Determine the [X, Y] coordinate at the center of the cell enclosing the given text.  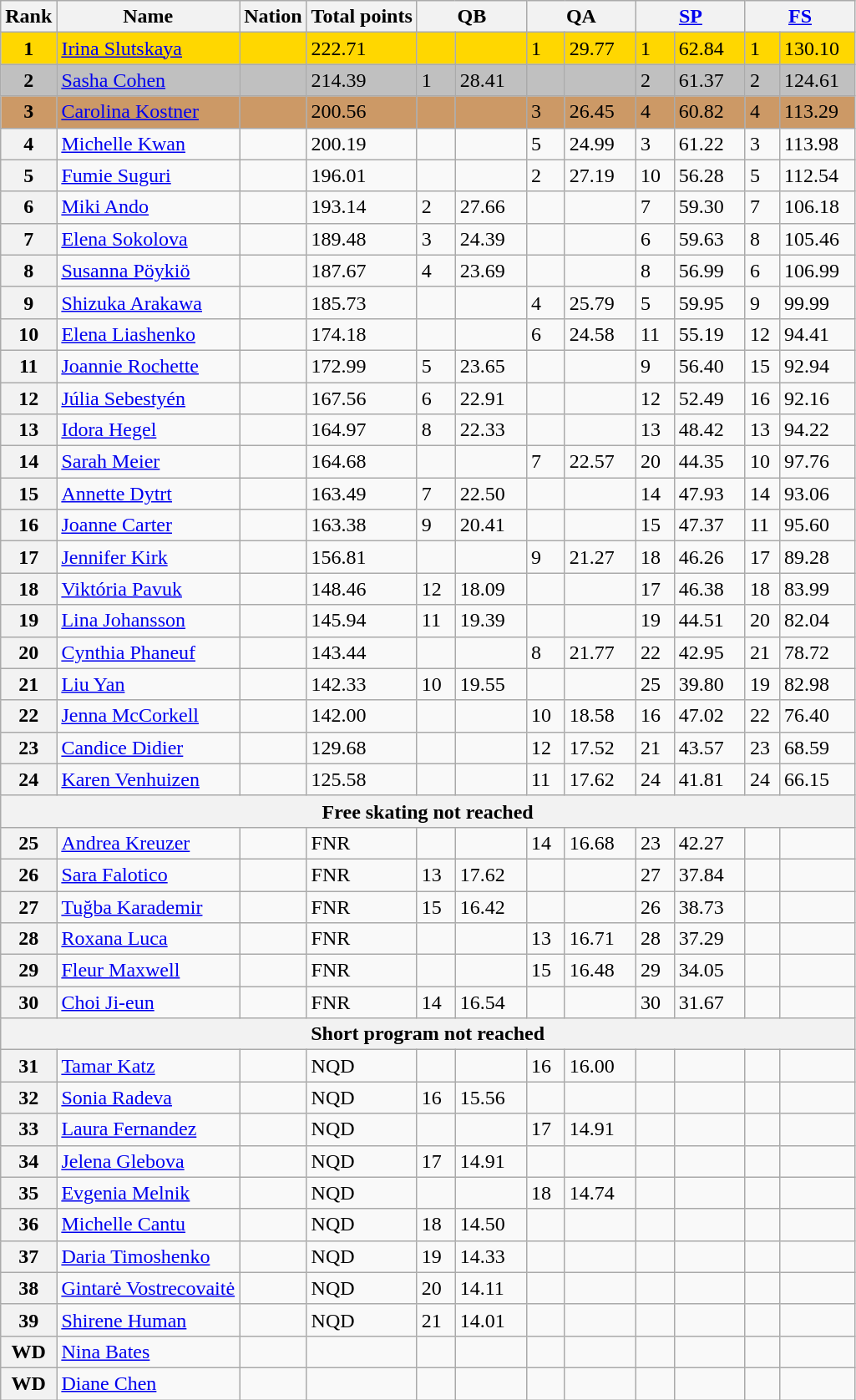
163.49 [362, 494]
44.35 [710, 462]
18.09 [491, 589]
113.29 [817, 112]
189.48 [362, 239]
21.77 [600, 652]
94.41 [817, 334]
16.00 [600, 1066]
Andrea Kreuzer [149, 843]
16.48 [600, 971]
Joannie Rochette [149, 366]
Susanna Pöykiö [149, 271]
Name [149, 17]
21.27 [600, 557]
200.19 [362, 144]
47.02 [710, 716]
17.52 [600, 748]
Tamar Katz [149, 1066]
SP [690, 17]
59.63 [710, 239]
Fumie Suguri [149, 175]
31.67 [710, 1002]
Candice Didier [149, 748]
130.10 [817, 48]
Lina Johansson [149, 621]
142.00 [362, 716]
93.06 [817, 494]
Carolina Kostner [149, 112]
33 [28, 1129]
16.68 [600, 843]
41.81 [710, 779]
27.19 [600, 175]
55.19 [710, 334]
Choi Ji-eun [149, 1002]
Sasha Cohen [149, 80]
16.71 [600, 939]
42.95 [710, 652]
14.11 [491, 1288]
Elena Liashenko [149, 334]
105.46 [817, 239]
Tuğba Karademir [149, 906]
56.40 [710, 366]
Sara Falotico [149, 875]
28.41 [491, 80]
113.98 [817, 144]
20.41 [491, 525]
22.57 [600, 462]
Júlia Sebestyén [149, 398]
39.80 [710, 684]
Liu Yan [149, 684]
19.39 [491, 621]
106.99 [817, 271]
83.99 [817, 589]
24.58 [600, 334]
47.37 [710, 525]
Sonia Radeva [149, 1098]
QA [581, 17]
56.99 [710, 271]
14.33 [491, 1256]
38.73 [710, 906]
200.56 [362, 112]
38 [28, 1288]
Total points [362, 17]
16.42 [491, 906]
222.71 [362, 48]
22.91 [491, 398]
15.56 [491, 1098]
95.60 [817, 525]
Shirene Human [149, 1320]
145.94 [362, 621]
37 [28, 1256]
Joanne Carter [149, 525]
143.44 [362, 652]
Nina Bates [149, 1352]
34 [28, 1161]
82.04 [817, 621]
164.68 [362, 462]
Sarah Meier [149, 462]
37.84 [710, 875]
Nation [273, 17]
22.33 [491, 430]
Rank [28, 17]
35 [28, 1193]
124.61 [817, 80]
Daria Timoshenko [149, 1256]
156.81 [362, 557]
Viktória Pavuk [149, 589]
37.29 [710, 939]
Elena Sokolova [149, 239]
Fleur Maxwell [149, 971]
Annette Dytrt [149, 494]
Free skating not reached [428, 811]
167.56 [362, 398]
163.38 [362, 525]
76.40 [817, 716]
Jennifer Kirk [149, 557]
52.49 [710, 398]
214.39 [362, 80]
92.16 [817, 398]
89.28 [817, 557]
94.22 [817, 430]
26.45 [600, 112]
196.01 [362, 175]
16.54 [491, 1002]
112.54 [817, 175]
62.84 [710, 48]
Michelle Cantu [149, 1225]
Diane Chen [149, 1383]
Laura Fernandez [149, 1129]
59.95 [710, 302]
Evgenia Melnik [149, 1193]
22.50 [491, 494]
Miki Ando [149, 207]
193.14 [362, 207]
61.37 [710, 80]
Karen Venhuizen [149, 779]
42.27 [710, 843]
125.58 [362, 779]
92.94 [817, 366]
61.22 [710, 144]
172.99 [362, 366]
36 [28, 1225]
Roxana Luca [149, 939]
97.76 [817, 462]
44.51 [710, 621]
Jelena Glebova [149, 1161]
48.42 [710, 430]
142.33 [362, 684]
31 [28, 1066]
Shizuka Arakawa [149, 302]
Gintarė Vostrecovaitė [149, 1288]
24.99 [600, 144]
59.30 [710, 207]
148.46 [362, 589]
187.67 [362, 271]
185.73 [362, 302]
60.82 [710, 112]
Irina Slutskaya [149, 48]
Idora Hegel [149, 430]
164.97 [362, 430]
82.98 [817, 684]
66.15 [817, 779]
Michelle Kwan [149, 144]
47.93 [710, 494]
56.28 [710, 175]
14.74 [600, 1193]
QB [471, 17]
FS [800, 17]
32 [28, 1098]
23.65 [491, 366]
25.79 [600, 302]
18.58 [600, 716]
106.18 [817, 207]
174.18 [362, 334]
27.66 [491, 207]
43.57 [710, 748]
19.55 [491, 684]
78.72 [817, 652]
39 [28, 1320]
Cynthia Phaneuf [149, 652]
46.38 [710, 589]
Jenna McCorkell [149, 716]
99.99 [817, 302]
Short program not reached [428, 1034]
23.69 [491, 271]
14.50 [491, 1225]
129.68 [362, 748]
68.59 [817, 748]
29.77 [600, 48]
46.26 [710, 557]
34.05 [710, 971]
14.01 [491, 1320]
24.39 [491, 239]
